Detect which cell encompasses the target text, then output its (x, y) center coordinate. 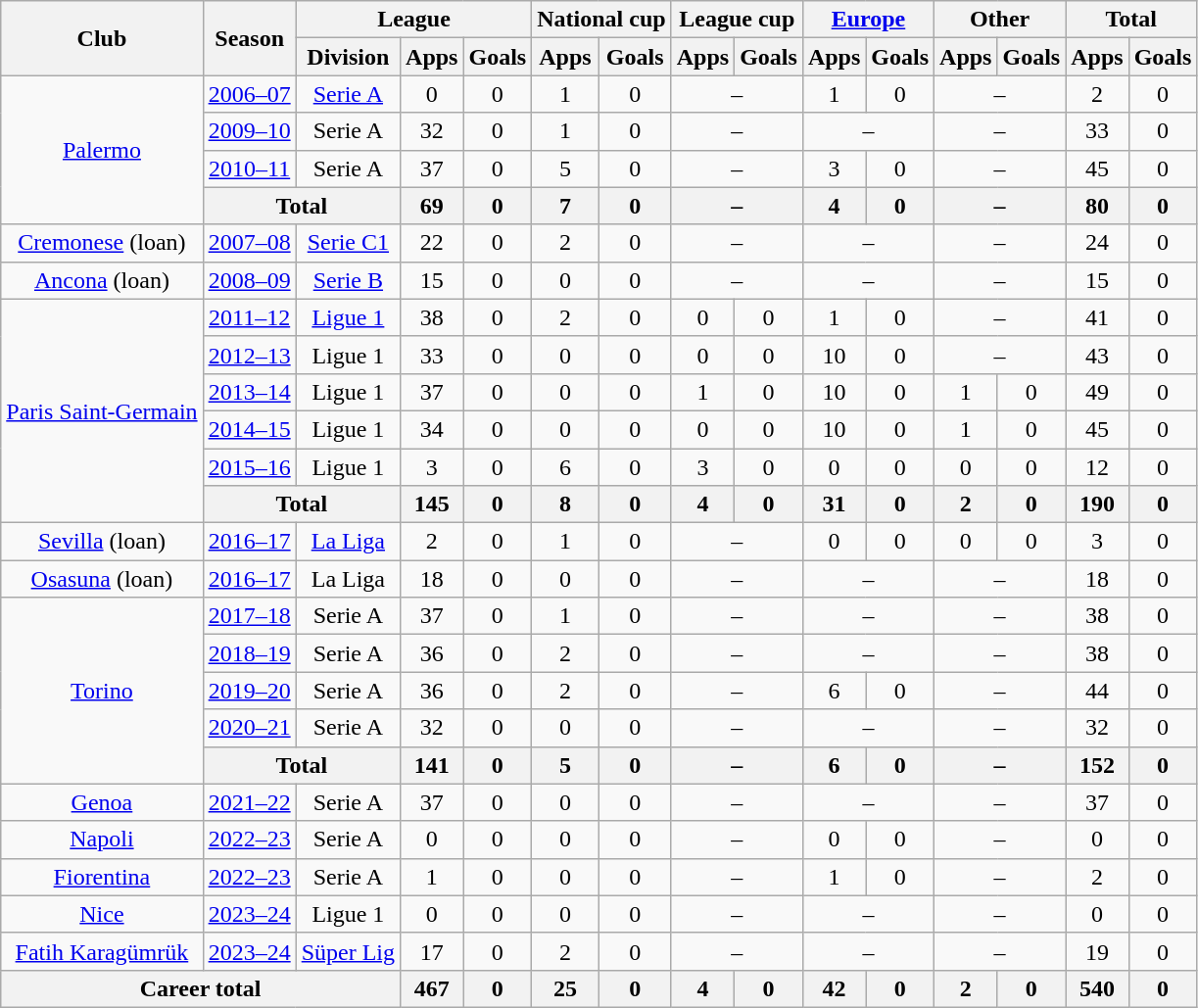
Torino (102, 691)
24 (1097, 243)
2010–11 (249, 168)
Paris Saint-Germain (102, 410)
Career total (201, 988)
Europe (868, 20)
43 (1097, 355)
League cup (737, 20)
2018–19 (249, 653)
80 (1097, 206)
National cup (601, 20)
Nice (102, 914)
17 (432, 951)
467 (432, 988)
Division (348, 57)
145 (432, 504)
42 (834, 988)
2006–07 (249, 94)
12 (1097, 467)
44 (1097, 691)
25 (565, 988)
2007–08 (249, 243)
Other (1000, 20)
2008–09 (249, 280)
Genoa (102, 802)
31 (834, 504)
2011–12 (249, 317)
190 (1097, 504)
Osasuna (loan) (102, 579)
2009–10 (249, 131)
Serie B (348, 280)
Fiorentina (102, 877)
2021–22 (249, 802)
Ancona (loan) (102, 280)
Sevilla (loan) (102, 542)
8 (565, 504)
Club (102, 38)
Cremonese (loan) (102, 243)
2013–14 (249, 392)
Napoli (102, 840)
Palermo (102, 150)
152 (1097, 765)
2012–13 (249, 355)
34 (432, 429)
69 (432, 206)
540 (1097, 988)
2020–21 (249, 728)
2014–15 (249, 429)
49 (1097, 392)
2015–16 (249, 467)
League (413, 20)
141 (432, 765)
Season (249, 38)
22 (432, 243)
Süper Lig (348, 951)
7 (565, 206)
19 (1097, 951)
Fatih Karagümrük (102, 951)
2017–18 (249, 616)
2019–20 (249, 691)
Serie C1 (348, 243)
41 (1097, 317)
